Identify which cell holds the provided text, then report its [X, Y] central coordinate. 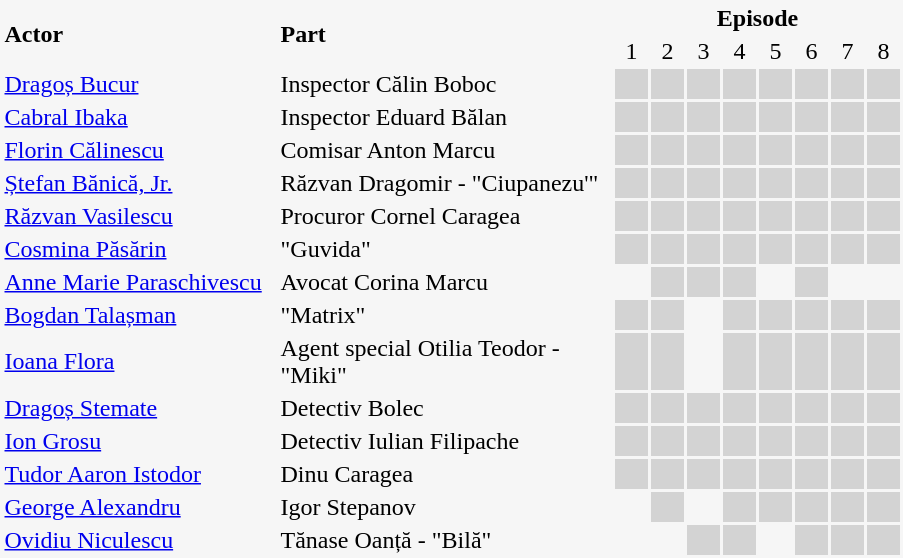
4 [740, 51]
Ion Grosu [140, 441]
Bogdan Talașman [140, 315]
2 [668, 51]
Avocat Corina Marcu [446, 282]
"Matrix" [446, 315]
Dragoș Stemate [140, 408]
Ștefan Bănică, Jr. [140, 183]
Dinu Caragea [446, 474]
Inspector Călin Boboc [446, 84]
Actor [140, 34]
Inspector Eduard Bălan [446, 117]
Tudor Aaron Istodor [140, 474]
Detectiv Iulian Filipache [446, 441]
Cabral Ibaka [140, 117]
Florin Călinescu [140, 150]
Răzvan Dragomir - "Ciupanezu'" [446, 183]
6 [812, 51]
Tănase Oanță - "Bilă" [446, 540]
Dragoș Bucur [140, 84]
1 [632, 51]
Anne Marie Paraschivescu [140, 282]
Procuror Cornel Caragea [446, 216]
Detectiv Bolec [446, 408]
Ovidiu Niculescu [140, 540]
Ioana Flora [140, 362]
5 [776, 51]
Part [446, 34]
Cosmina Păsărin [140, 249]
Igor Stepanov [446, 507]
Episode [758, 18]
George Alexandru [140, 507]
3 [704, 51]
Răzvan Vasilescu [140, 216]
8 [884, 51]
Comisar Anton Marcu [446, 150]
Agent special Otilia Teodor - "Miki" [446, 362]
7 [848, 51]
"Guvida" [446, 249]
